Return [X, Y] of the center of cell containing provided text 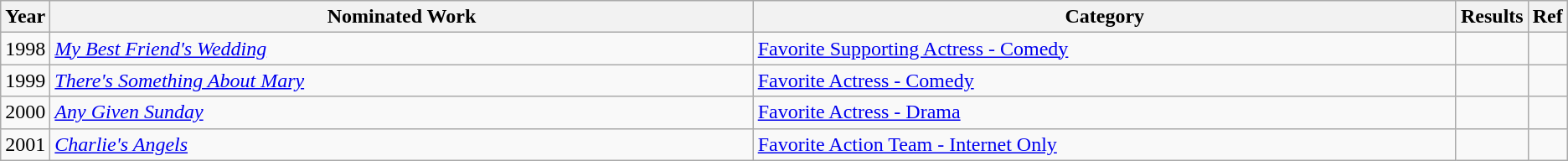
There's Something About Mary [402, 80]
Favorite Action Team - Internet Only [1104, 144]
My Best Friend's Wedding [402, 49]
1998 [25, 49]
Category [1104, 17]
Charlie's Angels [402, 144]
Year [25, 17]
2001 [25, 144]
Results [1492, 17]
Favorite Actress - Drama [1104, 112]
Nominated Work [402, 17]
Favorite Supporting Actress - Comedy [1104, 49]
Any Given Sunday [402, 112]
Ref [1548, 17]
1999 [25, 80]
2000 [25, 112]
Favorite Actress - Comedy [1104, 80]
